Pinpoint the cell where the given text exists, returning its [X, Y] midpoint coordinate. 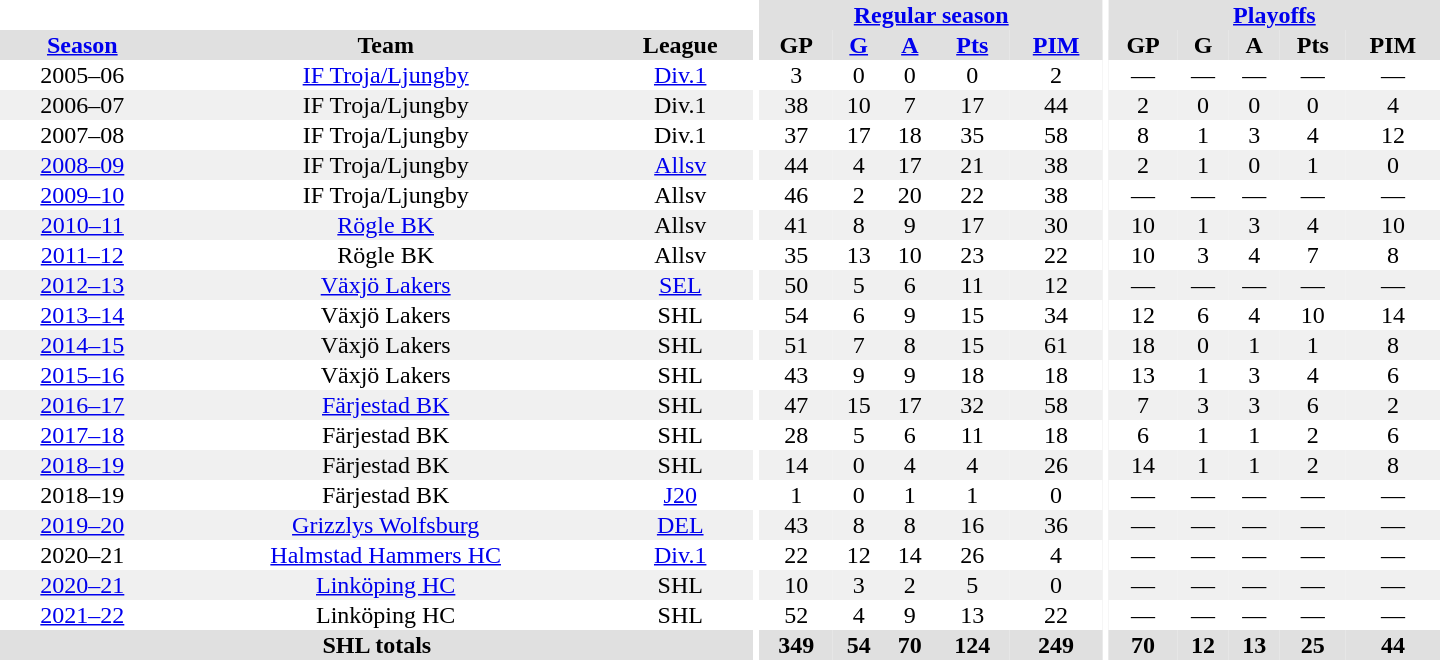
20 [910, 195]
2016–17 [82, 405]
21 [972, 165]
2007–08 [82, 135]
124 [972, 645]
25 [1313, 645]
J20 [680, 495]
2017–18 [82, 435]
61 [1056, 345]
2006–07 [82, 105]
League [680, 45]
2019–20 [82, 525]
Team [386, 45]
2015–16 [82, 375]
2013–14 [82, 315]
DEL [680, 525]
47 [796, 405]
2014–15 [82, 345]
2012–13 [82, 285]
51 [796, 345]
SEL [680, 285]
23 [972, 255]
2021–22 [82, 615]
2009–10 [82, 195]
52 [796, 615]
28 [796, 435]
349 [796, 645]
36 [1056, 525]
34 [1056, 315]
46 [796, 195]
2010–11 [82, 225]
16 [972, 525]
30 [1056, 225]
Regular season [931, 15]
249 [1056, 645]
Playoffs [1274, 15]
2011–12 [82, 255]
SHL totals [377, 645]
41 [796, 225]
37 [796, 135]
2008–09 [82, 165]
32 [972, 405]
2005–06 [82, 75]
Grizzlys Wolfsburg [386, 525]
Halmstad Hammers HC [386, 555]
Season [82, 45]
50 [796, 285]
